Scan for the cell matching the given text and deliver its [X, Y] coordinate at center. 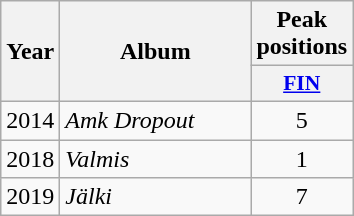
Peak positions [302, 34]
Year [30, 52]
2018 [30, 159]
FIN [302, 84]
Album [156, 52]
1 [302, 159]
5 [302, 120]
2014 [30, 120]
Jälki [156, 197]
7 [302, 197]
2019 [30, 197]
Amk Dropout [156, 120]
Valmis [156, 159]
